Determine the [X, Y] coordinate at the center of the cell enclosing the given text.  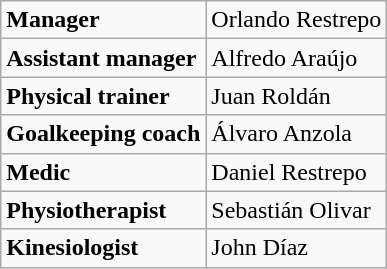
John Díaz [296, 248]
Orlando Restrepo [296, 20]
Sebastián Olivar [296, 210]
Physiotherapist [104, 210]
Physical trainer [104, 96]
Goalkeeping coach [104, 134]
Juan Roldán [296, 96]
Kinesiologist [104, 248]
Alfredo Araújo [296, 58]
Manager [104, 20]
Assistant manager [104, 58]
Daniel Restrepo [296, 172]
Medic [104, 172]
Álvaro Anzola [296, 134]
